Provide the [X, Y] coordinate of the cell's center where the given text is located.  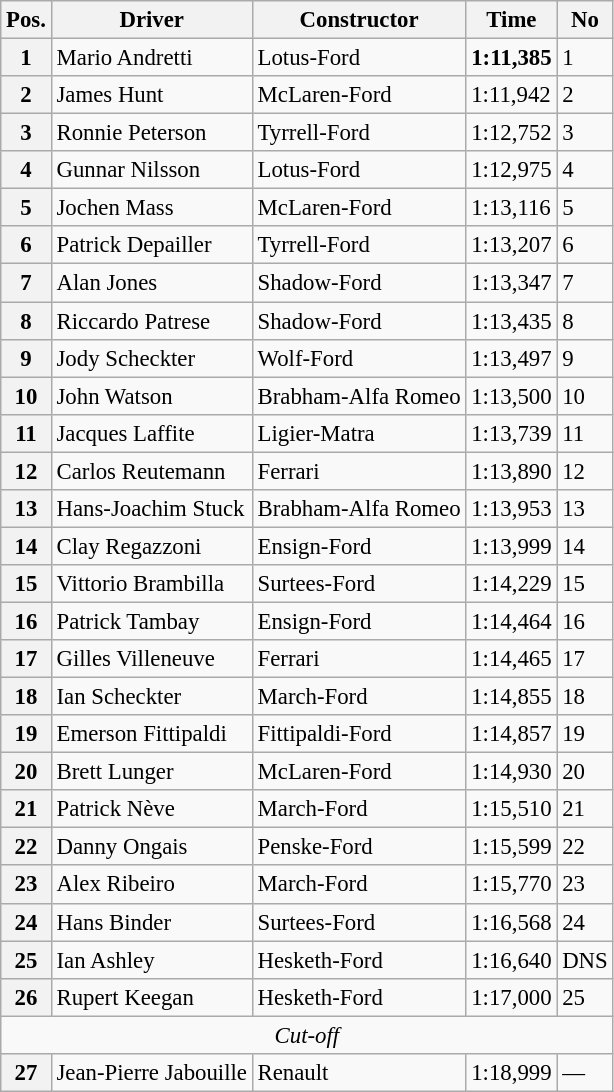
1:16,640 [512, 960]
1:14,229 [512, 584]
1:17,000 [512, 997]
1:16,568 [512, 922]
Ian Ashley [152, 960]
DNS [585, 960]
Cut-off [307, 1035]
John Watson [152, 396]
Emerson Fittipaldi [152, 734]
1:13,207 [512, 245]
Pos. [26, 20]
Time [512, 20]
Hans-Joachim Stuck [152, 509]
Constructor [359, 20]
Patrick Depailler [152, 245]
1:13,116 [512, 208]
1:11,942 [512, 95]
Penske-Ford [359, 847]
James Hunt [152, 95]
Brett Lunger [152, 772]
Ian Scheckter [152, 697]
Fittipaldi-Ford [359, 734]
1:13,497 [512, 358]
Patrick Tambay [152, 621]
1:12,752 [512, 133]
1:13,890 [512, 471]
1:14,464 [512, 621]
Patrick Nève [152, 809]
Driver [152, 20]
Clay Regazzoni [152, 546]
1:13,435 [512, 321]
27 [26, 1073]
1:11,385 [512, 58]
1:18,999 [512, 1073]
Rupert Keegan [152, 997]
Danny Ongais [152, 847]
Jean-Pierre Jabouille [152, 1073]
1:13,999 [512, 546]
Gilles Villeneuve [152, 659]
1:14,930 [512, 772]
Ligier-Matra [359, 433]
Carlos Reutemann [152, 471]
Vittorio Brambilla [152, 584]
Hans Binder [152, 922]
1:13,500 [512, 396]
— [585, 1073]
26 [26, 997]
Alan Jones [152, 283]
1:13,347 [512, 283]
Wolf-Ford [359, 358]
Riccardo Patrese [152, 321]
1:15,510 [512, 809]
Renault [359, 1073]
Ronnie Peterson [152, 133]
1:14,855 [512, 697]
1:15,770 [512, 885]
Mario Andretti [152, 58]
1:13,953 [512, 509]
No [585, 20]
Jody Scheckter [152, 358]
Gunnar Nilsson [152, 170]
Jacques Laffite [152, 433]
Alex Ribeiro [152, 885]
1:13,739 [512, 433]
1:14,857 [512, 734]
Jochen Mass [152, 208]
1:12,975 [512, 170]
1:15,599 [512, 847]
1:14,465 [512, 659]
